Scan for the cell matching the given text and deliver its [x, y] coordinate at center. 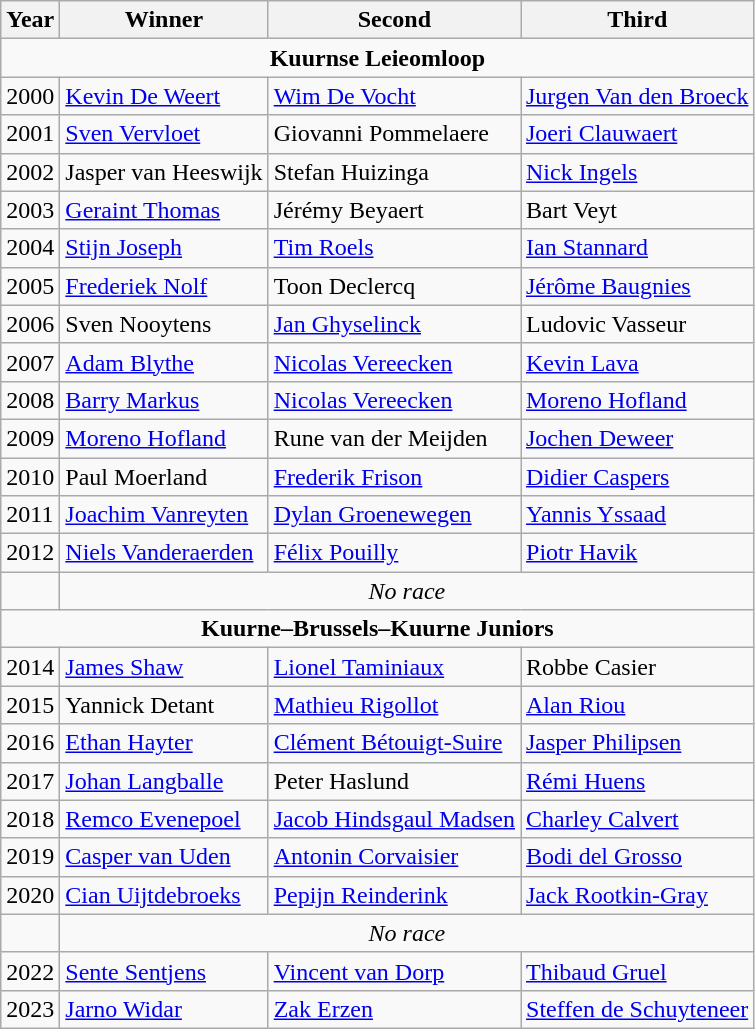
Stefan Huizinga [394, 172]
2007 [30, 362]
Kuurnse Leieomloop [378, 58]
Kevin Lava [636, 362]
Remco Evenepoel [164, 819]
Jochen Deweer [636, 438]
2020 [30, 895]
Jan Ghyselinck [394, 324]
Alan Riou [636, 705]
Jasper van Heeswijk [164, 172]
Toon Declercq [394, 286]
Jérôme Baugnies [636, 286]
Year [30, 20]
Bart Veyt [636, 210]
2018 [30, 819]
Cian Uijtdebroeks [164, 895]
2004 [30, 248]
Didier Caspers [636, 477]
2012 [30, 553]
Jarno Widar [164, 1009]
Joeri Clauwaert [636, 134]
2006 [30, 324]
Geraint Thomas [164, 210]
Vincent van Dorp [394, 971]
Stijn Joseph [164, 248]
Frederiek Nolf [164, 286]
2001 [30, 134]
Johan Langballe [164, 781]
Sente Sentjens [164, 971]
Thibaud Gruel [636, 971]
Jacob Hindsgaul Madsen [394, 819]
Clément Bétouigt-Suire [394, 743]
2005 [30, 286]
Charley Calvert [636, 819]
Jérémy Beyaert [394, 210]
Antonin Corvaisier [394, 857]
Barry Markus [164, 400]
2009 [30, 438]
Casper van Uden [164, 857]
Kuurne–Brussels–Kuurne Juniors [378, 629]
Dylan Groenewegen [394, 515]
Yannick Detant [164, 705]
2011 [30, 515]
Rémi Huens [636, 781]
2023 [30, 1009]
Giovanni Pommelaere [394, 134]
Lionel Taminiaux [394, 667]
Sven Vervloet [164, 134]
2010 [30, 477]
Second [394, 20]
Bodi del Grosso [636, 857]
Frederik Frison [394, 477]
2000 [30, 96]
Ludovic Vasseur [636, 324]
Joachim Vanreyten [164, 515]
Robbe Casier [636, 667]
Paul Moerland [164, 477]
Jurgen Van den Broeck [636, 96]
2003 [30, 210]
Piotr Havik [636, 553]
2008 [30, 400]
Ethan Hayter [164, 743]
Tim Roels [394, 248]
Ian Stannard [636, 248]
Yannis Yssaad [636, 515]
Jasper Philipsen [636, 743]
Jack Rootkin-Gray [636, 895]
2002 [30, 172]
Winner [164, 20]
Peter Haslund [394, 781]
2017 [30, 781]
Sven Nooytens [164, 324]
2014 [30, 667]
2022 [30, 971]
2019 [30, 857]
2016 [30, 743]
Rune van der Meijden [394, 438]
Zak Erzen [394, 1009]
Niels Vanderaerden [164, 553]
Nick Ingels [636, 172]
2015 [30, 705]
Third [636, 20]
Wim De Vocht [394, 96]
James Shaw [164, 667]
Félix Pouilly [394, 553]
Kevin De Weert [164, 96]
Steffen de Schuyteneer [636, 1009]
Adam Blythe [164, 362]
Pepijn Reinderink [394, 895]
Mathieu Rigollot [394, 705]
